Capture the cell that displays the provided text and extract its [x, y] central coordinate. 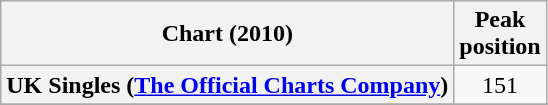
Peakposition [500, 34]
151 [500, 85]
Chart (2010) [228, 34]
UK Singles (The Official Charts Company) [228, 85]
